From the cell containing the given text, extract its center point as [X, Y] coordinate. 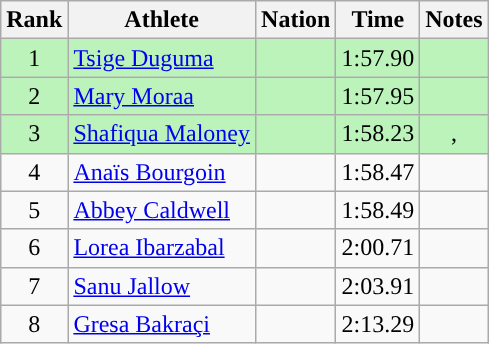
4 [34, 172]
1:57.90 [378, 58]
, [454, 134]
6 [34, 248]
Anaïs Bourgoin [162, 172]
Sanu Jallow [162, 286]
Tsige Duguma [162, 58]
Lorea Ibarzabal [162, 248]
3 [34, 134]
Shafiqua Maloney [162, 134]
8 [34, 324]
1:57.95 [378, 96]
Rank [34, 20]
2:00.71 [378, 248]
Nation [296, 20]
Time [378, 20]
Mary Moraa [162, 96]
5 [34, 210]
1:58.49 [378, 210]
2:03.91 [378, 286]
1:58.47 [378, 172]
2 [34, 96]
2:13.29 [378, 324]
Athlete [162, 20]
1 [34, 58]
1:58.23 [378, 134]
Notes [454, 20]
Gresa Bakraçi [162, 324]
Abbey Caldwell [162, 210]
7 [34, 286]
